Extract the (x, y) coordinate from the center of the cell holding the provided text.  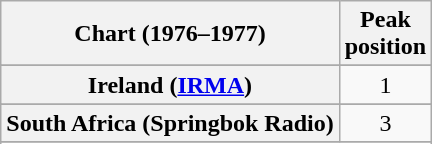
South Africa (Springbok Radio) (170, 123)
Ireland (IRMA) (170, 85)
3 (385, 123)
1 (385, 85)
Chart (1976–1977) (170, 34)
Peakposition (385, 34)
